Pinpoint the cell where the given text exists, returning its [X, Y] midpoint coordinate. 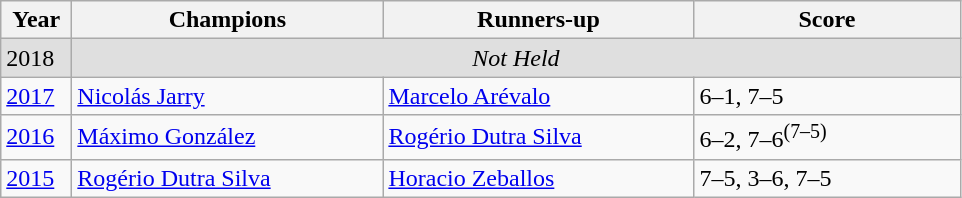
Year [36, 20]
6–2, 7–6(7–5) [827, 138]
Nicolás Jarry [228, 96]
Champions [228, 20]
2017 [36, 96]
2015 [36, 178]
Horacio Zeballos [538, 178]
2016 [36, 138]
Not Held [516, 58]
7–5, 3–6, 7–5 [827, 178]
Máximo González [228, 138]
Runners-up [538, 20]
Score [827, 20]
2018 [36, 58]
Marcelo Arévalo [538, 96]
6–1, 7–5 [827, 96]
